Scan for the cell matching the given text and deliver its (x, y) coordinate at center. 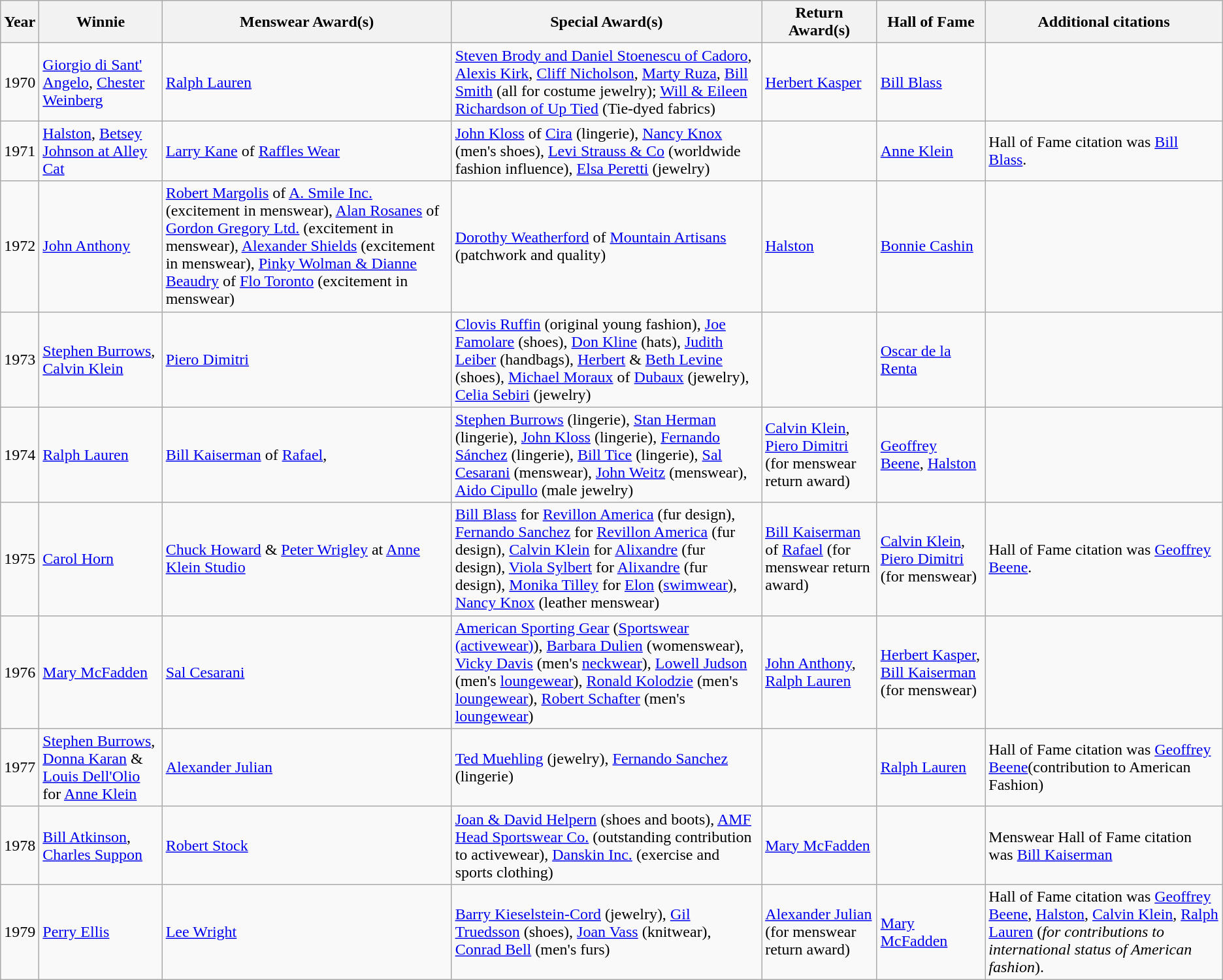
John Anthony (101, 246)
John Kloss of Cira (lingerie), Nancy Knox (men's shoes), Levi Strauss & Co (worldwide fashion influence), Elsa Peretti (jewelry) (606, 151)
Hall of Fame citation was Geoffrey Beene(contribution to American Fashion) (1104, 767)
Alexander Julian (307, 767)
Herbert Kasper, Bill Kaiserman (for menswear) (931, 672)
Calvin Klein, Piero Dimitri (for menswear return award) (819, 455)
Hall of Fame citation was Bill Blass. (1104, 151)
Barry Kieselstein-Cord (jewelry), Gil Truedsson (shoes), Joan Vass (knitwear), Conrad Bell (men's furs) (606, 932)
Ted Muehling (jewelry), Fernando Sanchez (lingerie) (606, 767)
1978 (20, 845)
Menswear Award(s) (307, 22)
1973 (20, 359)
Herbert Kasper (819, 82)
Sal Cesarani (307, 672)
Winnie (101, 22)
Bill Kaiserman of Rafael, (307, 455)
1972 (20, 246)
Larry Kane of Raffles Wear (307, 151)
Bill Kaiserman of Rafael (for menswear return award) (819, 559)
Oscar de la Renta (931, 359)
Carol Horn (101, 559)
Dorothy Weatherford of Mountain Artisans (patchwork and quality) (606, 246)
Anne Klein (931, 151)
1979 (20, 932)
Lee Wright (307, 932)
1976 (20, 672)
Stephen Burrows, Calvin Klein (101, 359)
Bonnie Cashin (931, 246)
Return Award(s) (819, 22)
Bill Blass (931, 82)
Bill Atkinson, Charles Suppon (101, 845)
Menswear Hall of Fame citation was Bill Kaiserman (1104, 845)
John Anthony, Ralph Lauren (819, 672)
Piero Dimitri (307, 359)
Robert Stock (307, 845)
Geoffrey Beene, Halston (931, 455)
1971 (20, 151)
Additional citations (1104, 22)
1977 (20, 767)
Alexander Julian (for menswear return award) (819, 932)
Hall of Fame citation was Geoffrey Beene, Halston, Calvin Klein, Ralph Lauren (for contributions to international status of American fashion). (1104, 932)
1974 (20, 455)
Chuck Howard & Peter Wrigley at Anne Klein Studio (307, 559)
Joan & David Helpern (shoes and boots), AMF Head Sportswear Co. (outstanding contribution to activewear), Danskin Inc. (exercise and sports clothing) (606, 845)
Calvin Klein, Piero Dimitri (for menswear) (931, 559)
Year (20, 22)
Halston (819, 246)
1970 (20, 82)
Halston, Betsey Johnson at Alley Cat (101, 151)
Special Award(s) (606, 22)
Giorgio di Sant' Angelo, Chester Weinberg (101, 82)
Stephen Burrows, Donna Karan & Louis Dell'Olio for Anne Klein (101, 767)
Perry Ellis (101, 932)
1975 (20, 559)
Hall of Fame citation was Geoffrey Beene. (1104, 559)
Hall of Fame (931, 22)
